Detect which cell encompasses the target text, then output its (X, Y) center coordinate. 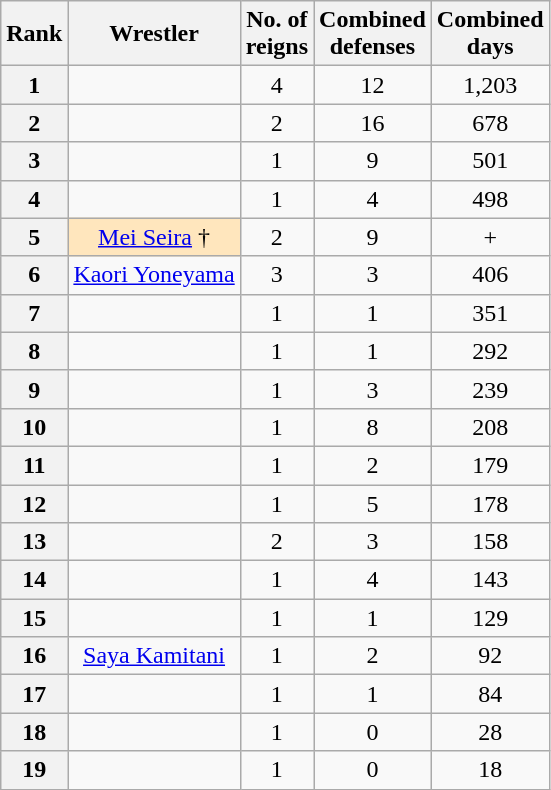
14 (34, 580)
351 (490, 313)
678 (490, 123)
Rank (34, 34)
13 (34, 542)
6 (34, 275)
84 (490, 694)
7 (34, 313)
15 (34, 618)
Combineddays (490, 34)
129 (490, 618)
10 (34, 427)
143 (490, 580)
+ (490, 237)
179 (490, 465)
19 (34, 770)
28 (490, 732)
498 (490, 199)
92 (490, 656)
292 (490, 351)
208 (490, 427)
No. ofreigns (276, 34)
501 (490, 161)
Mei Seira † (154, 237)
239 (490, 389)
1,203 (490, 85)
Combineddefenses (373, 34)
178 (490, 503)
Wrestler (154, 34)
Kaori Yoneyama (154, 275)
158 (490, 542)
11 (34, 465)
17 (34, 694)
Saya Kamitani (154, 656)
406 (490, 275)
